Scan for the cell matching the given text and deliver its [x, y] coordinate at center. 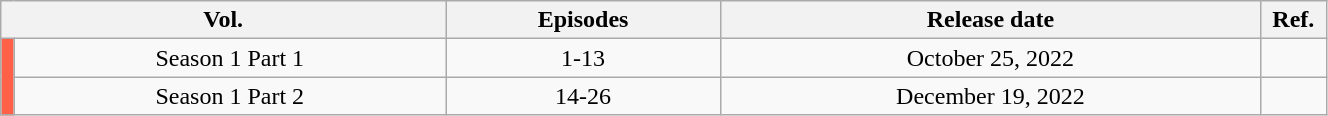
Episodes [584, 20]
October 25, 2022 [991, 58]
Season 1 Part 2 [230, 96]
Release date [991, 20]
December 19, 2022 [991, 96]
Vol. [224, 20]
14-26 [584, 96]
1-13 [584, 58]
Ref. [1293, 20]
Season 1 Part 1 [230, 58]
